Output the [X, Y] coordinate of the center of the cell containing the given text.  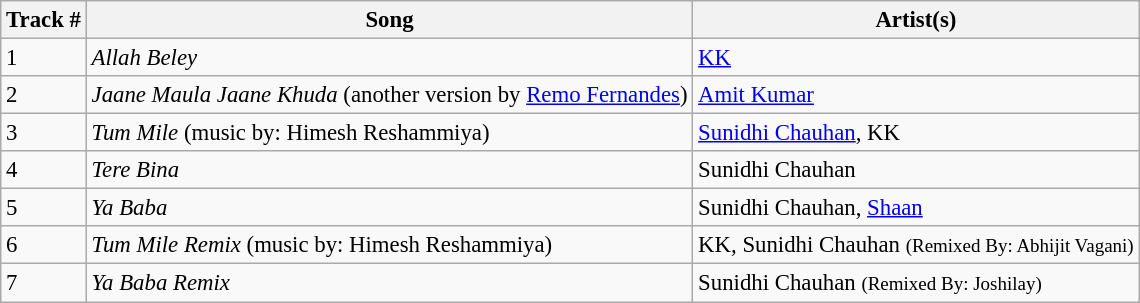
Jaane Maula Jaane Khuda (another version by Remo Fernandes) [390, 95]
KK, Sunidhi Chauhan (Remixed By: Abhijit Vagani) [916, 245]
Sunidhi Chauhan, Shaan [916, 208]
Tere Bina [390, 170]
2 [44, 95]
Sunidhi Chauhan (Remixed By: Joshilay) [916, 283]
Tum Mile Remix (music by: Himesh Reshammiya) [390, 245]
Track # [44, 20]
Sunidhi Chauhan, KK [916, 133]
Allah Beley [390, 58]
7 [44, 283]
KK [916, 58]
Ya Baba [390, 208]
3 [44, 133]
4 [44, 170]
6 [44, 245]
1 [44, 58]
Amit Kumar [916, 95]
Tum Mile (music by: Himesh Reshammiya) [390, 133]
5 [44, 208]
Sunidhi Chauhan [916, 170]
Ya Baba Remix [390, 283]
Artist(s) [916, 20]
Song [390, 20]
